Return [x, y] of the center of cell containing provided text 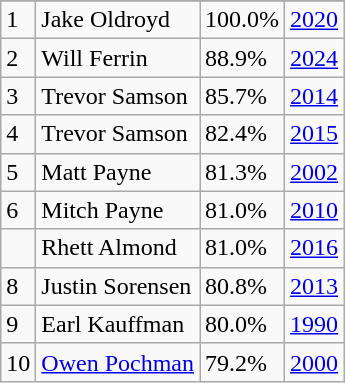
81.3% [242, 172]
2000 [314, 362]
Justin Sorensen [118, 286]
6 [18, 210]
Matt Payne [118, 172]
5 [18, 172]
10 [18, 362]
100.0% [242, 20]
8 [18, 286]
2010 [314, 210]
Earl Kauffman [118, 324]
2014 [314, 96]
88.9% [242, 58]
85.7% [242, 96]
80.0% [242, 324]
2 [18, 58]
79.2% [242, 362]
1 [18, 20]
3 [18, 96]
82.4% [242, 134]
2016 [314, 248]
2013 [314, 286]
Rhett Almond [118, 248]
1990 [314, 324]
2002 [314, 172]
2024 [314, 58]
Mitch Payne [118, 210]
80.8% [242, 286]
Owen Pochman [118, 362]
4 [18, 134]
9 [18, 324]
Jake Oldroyd [118, 20]
2020 [314, 20]
2015 [314, 134]
Will Ferrin [118, 58]
